Return (x, y) of the center of cell containing provided text 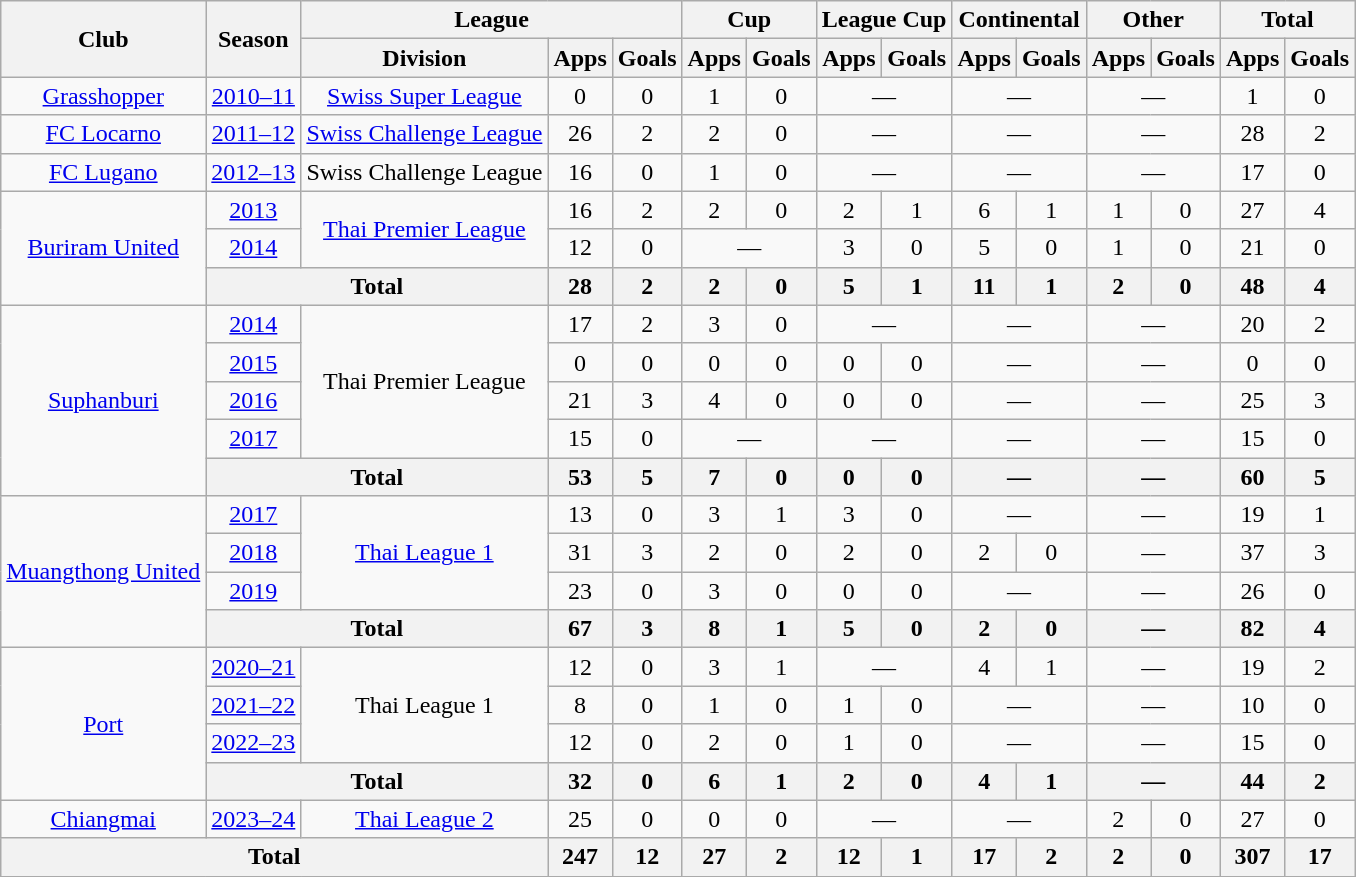
2019 (254, 591)
FC Locarno (104, 134)
2016 (254, 400)
Continental (1019, 20)
2022–23 (254, 743)
Grasshopper (104, 96)
2021–22 (254, 705)
60 (1252, 477)
2010–11 (254, 96)
Port (104, 724)
2013 (254, 210)
2023–24 (254, 819)
53 (580, 477)
FC Lugano (104, 172)
82 (1252, 629)
League (492, 20)
Division (424, 58)
37 (1252, 553)
Cup (749, 20)
67 (580, 629)
2012–13 (254, 172)
307 (1252, 857)
247 (580, 857)
Thai League 2 (424, 819)
48 (1252, 286)
Chiangmai (104, 819)
20 (1252, 324)
2020–21 (254, 667)
2018 (254, 553)
Muangthong United (104, 572)
Season (254, 39)
League Cup (884, 20)
32 (580, 781)
31 (580, 553)
11 (984, 286)
23 (580, 591)
Other (1153, 20)
Buriram United (104, 248)
Swiss Super League (424, 96)
10 (1252, 705)
Suphanburi (104, 400)
2011–12 (254, 134)
44 (1252, 781)
7 (714, 477)
13 (580, 515)
Club (104, 39)
2015 (254, 362)
